For the text-containing cell, return its midpoint in (x, y) coordinate format. 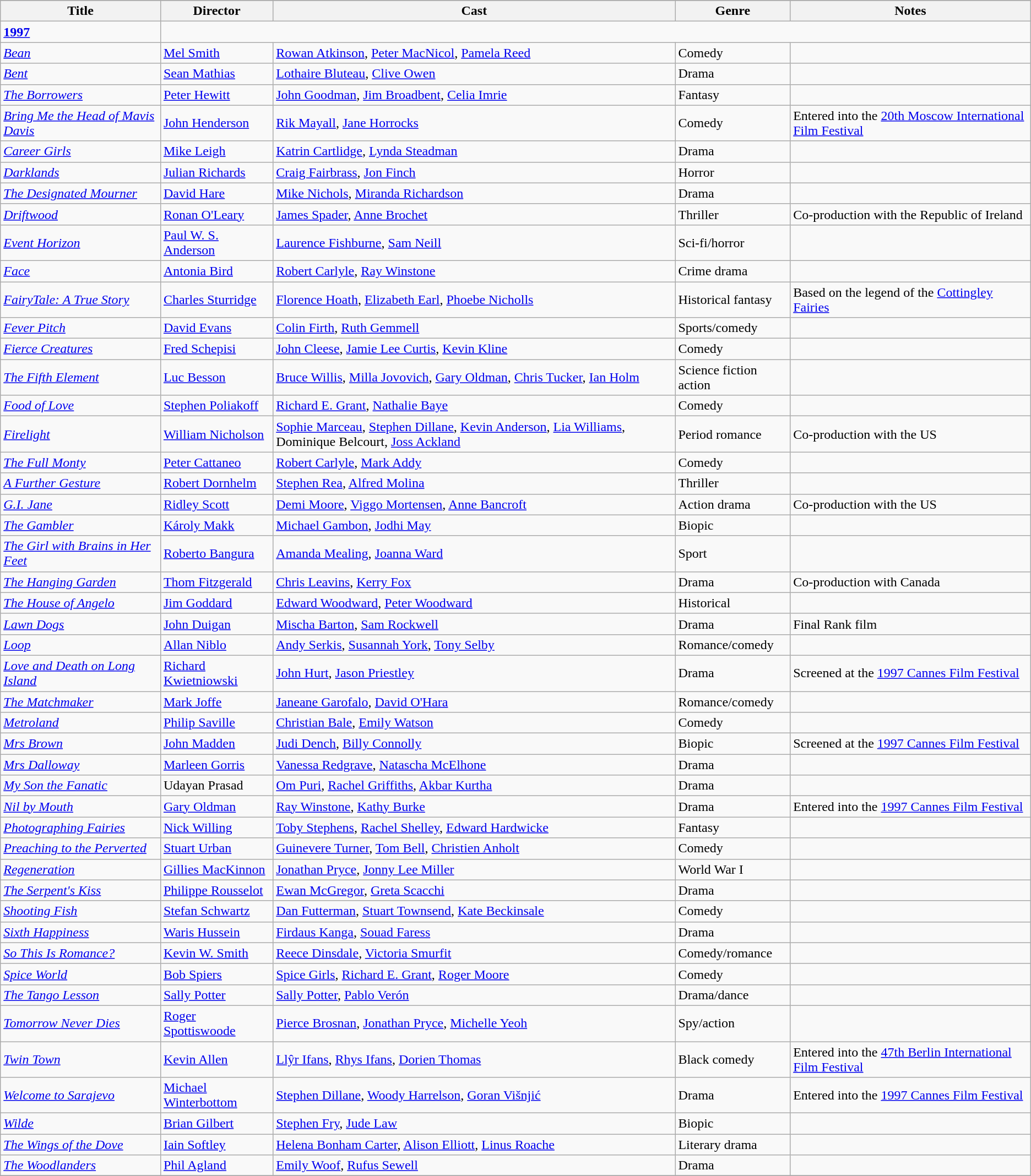
Title (80, 11)
Co-production with the Republic of Ireland (911, 214)
Sci-fi/horror (732, 242)
Stephen Rea, Alfred Molina (474, 483)
Stuart Urban (216, 848)
Janeane Garofalo, David O'Hara (474, 702)
Peter Cattaneo (216, 462)
Antonia Bird (216, 271)
Lothaire Bluteau, Clive Owen (474, 74)
David Evans (216, 328)
Shooting Fish (80, 911)
Mrs Dalloway (80, 765)
Spice Girls, Richard E. Grant, Roger Moore (474, 974)
Sport (732, 554)
Historical (732, 603)
Love and Death on Long Island (80, 673)
Darklands (80, 172)
Wilde (80, 1124)
John Madden (216, 744)
My Son the Fanatic (80, 786)
Reece Dinsdale, Victoria Smurfit (474, 953)
Director (216, 11)
Stephen Dillane, Woody Harrelson, Goran Višnjić (474, 1096)
Edward Woodward, Peter Woodward (474, 603)
Stefan Schwartz (216, 911)
Stephen Poliakoff (216, 406)
Sophie Marceau, Stephen Dillane, Kevin Anderson, Lia Williams, Dominique Belcourt, Joss Ackland (474, 434)
Peter Hewitt (216, 95)
Bent (80, 74)
The Girl with Brains in Her Feet (80, 554)
Robert Dornhelm (216, 483)
Spice World (80, 974)
The Gambler (80, 525)
John Goodman, Jim Broadbent, Celia Imrie (474, 95)
The Borrowers (80, 95)
Metroland (80, 723)
Marleen Gorris (216, 765)
Co-production with Canada (911, 582)
John Cleese, Jamie Lee Curtis, Kevin Kline (474, 349)
Andy Serkis, Susannah York, Tony Selby (474, 645)
Colin Firth, Ruth Gemmell (474, 328)
Tomorrow Never Dies (80, 1023)
Final Rank film (911, 624)
Ronan O'Leary (216, 214)
Stephen Fry, Jude Law (474, 1124)
Sally Potter, Pablo Verón (474, 995)
Sixth Happiness (80, 932)
Mike Leigh (216, 151)
John Hurt, Jason Priestley (474, 673)
Llŷr Ifans, Rhys Ifans, Dorien Thomas (474, 1059)
Demi Moore, Viggo Mortensen, Anne Bancroft (474, 504)
Richard E. Grant, Nathalie Baye (474, 406)
Science fiction action (732, 378)
Fever Pitch (80, 328)
Nil by Mouth (80, 807)
Rowan Atkinson, Peter MacNicol, Pamela Reed (474, 53)
Dan Futterman, Stuart Townsend, Kate Beckinsale (474, 911)
Brian Gilbert (216, 1124)
Face (80, 271)
Sports/comedy (732, 328)
Luc Besson (216, 378)
The Matchmaker (80, 702)
Roger Spottiswoode (216, 1023)
Bob Spiers (216, 974)
Nick Willing (216, 827)
Christian Bale, Emily Watson (474, 723)
Károly Makk (216, 525)
The Wings of the Dove (80, 1145)
The Designated Mourner (80, 193)
Ridley Scott (216, 504)
Michael Winterbottom (216, 1096)
The House of Angelo (80, 603)
Drama/dance (732, 995)
Roberto Bangura (216, 554)
Helena Bonham Carter, Alison Elliott, Linus Roache (474, 1145)
Ewan McGregor, Greta Scacchi (474, 890)
Om Puri, Rachel Griffiths, Akbar Kurtha (474, 786)
Richard Kwietniowski (216, 673)
Michael Gambon, Jodhi May (474, 525)
Mike Nichols, Miranda Richardson (474, 193)
Photographing Fairies (80, 827)
Waris Hussein (216, 932)
Horror (732, 172)
Loop (80, 645)
Entered into the 47th Berlin International Film Festival (911, 1059)
1997 (80, 32)
Kevin W. Smith (216, 953)
Paul W. S. Anderson (216, 242)
Chris Leavins, Kerry Fox (474, 582)
Driftwood (80, 214)
David Hare (216, 193)
Spy/action (732, 1023)
Rik Mayall, Jane Horrocks (474, 123)
World War I (732, 869)
Gary Oldman (216, 807)
The Full Monty (80, 462)
Sean Mathias (216, 74)
Robert Carlyle, Mark Addy (474, 462)
Fierce Creatures (80, 349)
Firelight (80, 434)
John Duigan (216, 624)
Mel Smith (216, 53)
Welcome to Sarajevo (80, 1096)
Laurence Fishburne, Sam Neill (474, 242)
Crime drama (732, 271)
Food of Love (80, 406)
Notes (911, 11)
Sally Potter (216, 995)
Udayan Prasad (216, 786)
A Further Gesture (80, 483)
Kevin Allen (216, 1059)
The Fifth Element (80, 378)
Pierce Brosnan, Jonathan Pryce, Michelle Yeoh (474, 1023)
Literary drama (732, 1145)
Iain Softley (216, 1145)
Jonathan Pryce, Jonny Lee Miller (474, 869)
Thom Fitzgerald (216, 582)
James Spader, Anne Brochet (474, 214)
Career Girls (80, 151)
Entered into the 20th Moscow International Film Festival (911, 123)
Julian Richards (216, 172)
Philip Saville (216, 723)
Amanda Mealing, Joanna Ward (474, 554)
Based on the legend of the Cottingley Fairies (911, 300)
Bruce Willis, Milla Jovovich, Gary Oldman, Chris Tucker, Ian Holm (474, 378)
Florence Hoath, Elizabeth Earl, Phoebe Nicholls (474, 300)
Regeneration (80, 869)
So This Is Romance? (80, 953)
Ray Winstone, Kathy Burke (474, 807)
Firdaus Kanga, Souad Faress (474, 932)
Vanessa Redgrave, Natascha McElhone (474, 765)
Allan Niblo (216, 645)
William Nicholson (216, 434)
The Serpent's Kiss (80, 890)
G.I. Jane (80, 504)
Genre (732, 11)
Bring Me the Head of Mavis Davis (80, 123)
Fred Schepisi (216, 349)
Gillies MacKinnon (216, 869)
Craig Fairbrass, Jon Finch (474, 172)
Jim Goddard (216, 603)
John Henderson (216, 123)
Philippe Rousselot (216, 890)
Twin Town (80, 1059)
Cast (474, 11)
Event Horizon (80, 242)
Mark Joffe (216, 702)
Action drama (732, 504)
Phil Agland (216, 1166)
Historical fantasy (732, 300)
The Hanging Garden (80, 582)
The Woodlanders (80, 1166)
Mischa Barton, Sam Rockwell (474, 624)
Black comedy (732, 1059)
Guinevere Turner, Tom Bell, Christien Anholt (474, 848)
FairyTale: A True Story (80, 300)
Mrs Brown (80, 744)
Preaching to the Perverted (80, 848)
Robert Carlyle, Ray Winstone (474, 271)
Comedy/romance (732, 953)
Toby Stephens, Rachel Shelley, Edward Hardwicke (474, 827)
Bean (80, 53)
Emily Woof, Rufus Sewell (474, 1166)
Lawn Dogs (80, 624)
Judi Dench, Billy Connolly (474, 744)
The Tango Lesson (80, 995)
Katrin Cartlidge, Lynda Steadman (474, 151)
Period romance (732, 434)
Charles Sturridge (216, 300)
